For the text-containing cell, return its midpoint in (X, Y) coordinate format. 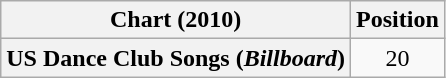
US Dance Club Songs (Billboard) (176, 58)
20 (398, 58)
Chart (2010) (176, 20)
Position (398, 20)
